Determine the [X, Y] coordinate at the center of the cell enclosing the given text.  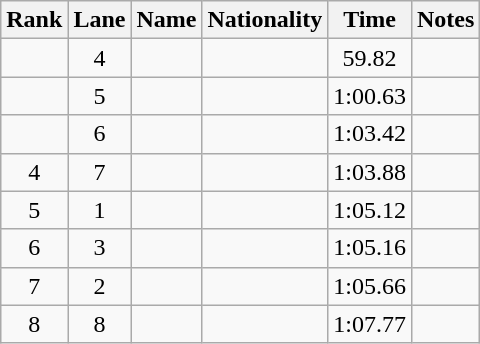
1:03.42 [370, 134]
Lane [100, 20]
1:05.12 [370, 210]
Notes [445, 20]
Rank [34, 20]
59.82 [370, 58]
3 [100, 248]
2 [100, 286]
1:05.66 [370, 286]
1:00.63 [370, 96]
Nationality [265, 20]
1 [100, 210]
Time [370, 20]
1:03.88 [370, 172]
1:07.77 [370, 324]
Name [166, 20]
1:05.16 [370, 248]
